Provide the (X, Y) coordinate of the cell's center where the given text is located.  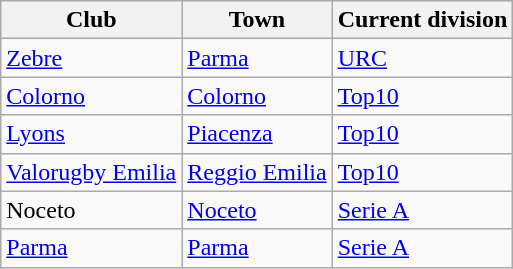
Reggio Emilia (257, 172)
Piacenza (257, 134)
URC (422, 58)
Town (257, 20)
Valorugby Emilia (92, 172)
Zebre (92, 58)
Club (92, 20)
Current division (422, 20)
Lyons (92, 134)
